Identify which cell holds the provided text, then report its (X, Y) central coordinate. 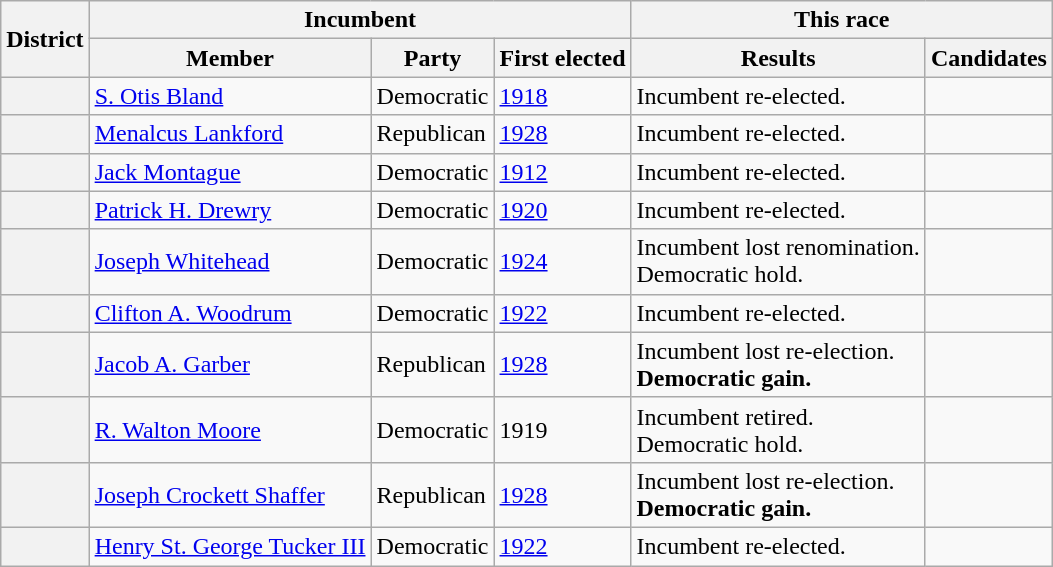
Joseph Whitehead (230, 262)
1918 (562, 96)
1920 (562, 210)
Henry St. George Tucker III (230, 546)
S. Otis Bland (230, 96)
1924 (562, 262)
R. Walton Moore (230, 430)
Clifton A. Woodrum (230, 313)
This race (842, 20)
Menalcus Lankford (230, 134)
Jacob A. Garber (230, 364)
1919 (562, 430)
Results (778, 58)
1912 (562, 172)
Joseph Crockett Shaffer (230, 494)
Incumbent retired.Democratic hold. (778, 430)
District (45, 39)
Jack Montague (230, 172)
Member (230, 58)
Incumbent lost renomination.Democratic hold. (778, 262)
Patrick H. Drewry (230, 210)
Party (432, 58)
First elected (562, 58)
Candidates (988, 58)
Incumbent (360, 20)
